For the text-containing cell, return its midpoint in [x, y] coordinate format. 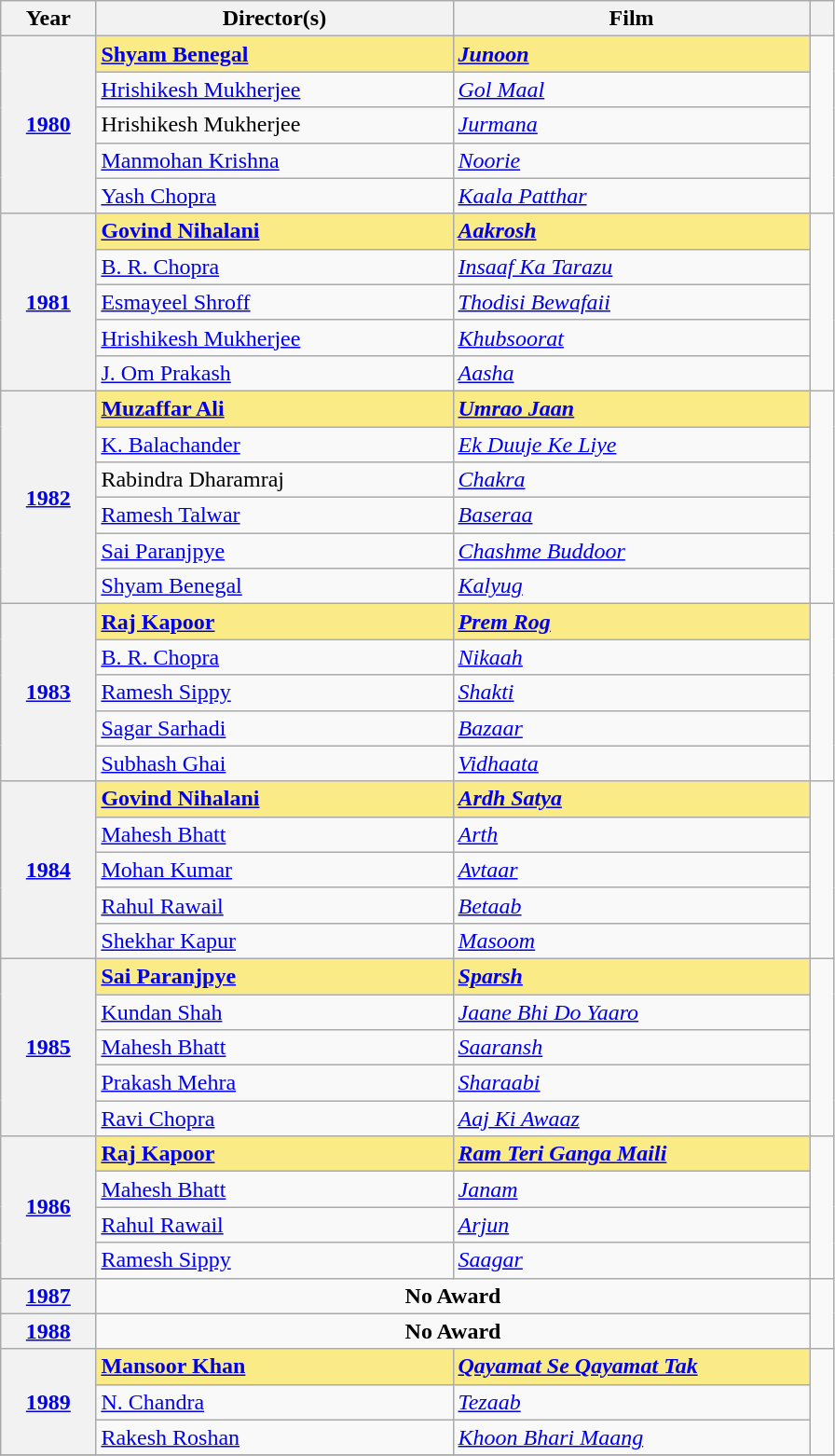
Mansoor Khan [274, 1367]
Bazaar [632, 728]
Kaala Patthar [632, 196]
1983 [48, 693]
Kalyug [632, 586]
Prem Rog [632, 622]
1985 [48, 1047]
Aasha [632, 373]
1988 [48, 1331]
Betaab [632, 905]
1987 [48, 1296]
Thodisi Bewafaii [632, 302]
Sparsh [632, 976]
Muzaffar Ali [274, 408]
Ramesh Talwar [274, 515]
1986 [48, 1207]
Arth [632, 834]
Shekhar Kapur [274, 941]
Sagar Sarhadi [274, 728]
Aaj Ki Awaaz [632, 1119]
Subhash Ghai [274, 763]
Shakti [632, 693]
1989 [48, 1402]
Ek Duuje Ke Liye [632, 445]
K. Balachander [274, 445]
Yash Chopra [274, 196]
Rakesh Roshan [274, 1437]
Chakra [632, 480]
Saaransh [632, 1048]
1984 [48, 870]
Qayamat Se Qayamat Tak [632, 1367]
Avtaar [632, 870]
Ravi Chopra [274, 1119]
Year [48, 19]
Manmohan Krishna [274, 160]
N. Chandra [274, 1402]
Kundan Shah [274, 1011]
Prakash Mehra [274, 1083]
Film [632, 19]
Baseraa [632, 515]
Noorie [632, 160]
Chashme Buddoor [632, 551]
Masoom [632, 941]
1980 [48, 125]
Arjun [632, 1225]
Rabindra Dharamraj [274, 480]
Umrao Jaan [632, 408]
Khubsoorat [632, 337]
Sharaabi [632, 1083]
Ardh Satya [632, 799]
Jaane Bhi Do Yaaro [632, 1011]
Aakrosh [632, 231]
Janam [632, 1189]
Insaaf Ka Tarazu [632, 267]
Junoon [632, 54]
Vidhaata [632, 763]
Esmayeel Shroff [274, 302]
Ram Teri Ganga Maili [632, 1154]
1982 [48, 497]
Khoon Bhari Maang [632, 1437]
Gol Maal [632, 89]
Saagar [632, 1260]
Jurmana [632, 125]
Mohan Kumar [274, 870]
Nikaah [632, 657]
1981 [48, 302]
Tezaab [632, 1402]
J. Om Prakash [274, 373]
Director(s) [274, 19]
